Search for the cell housing the specified text and yield its [X, Y] center coordinate. 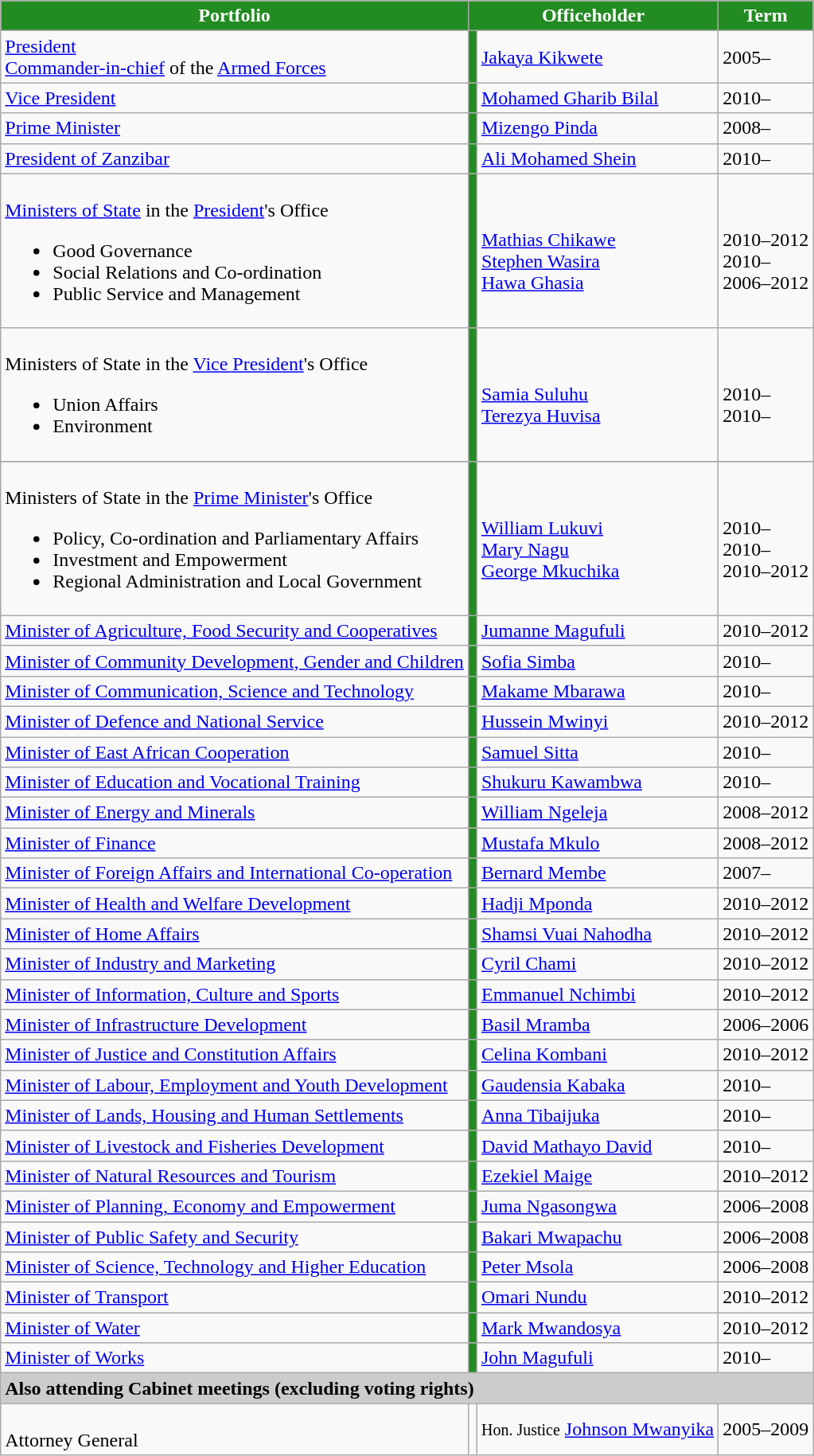
Minister of Water [235, 1328]
Mizengo Pinda [597, 128]
Term [765, 16]
Anna Tibaijuka [597, 1115]
Minister of Planning, Economy and Empowerment [235, 1206]
Minister of Labour, Employment and Youth Development [235, 1085]
2010– 2010– 2010–2012 [765, 538]
Minister of Education and Vocational Training [235, 783]
Minister of Agriculture, Food Security and Cooperatives [235, 630]
Samia Suluhu Terezya Huvisa [597, 395]
Shamsi Vuai Nahodha [597, 934]
John Magufuli [597, 1358]
Minister of Health and Welfare Development [235, 904]
President of Zanzibar [235, 158]
Hussein Mwinyi [597, 721]
Bakari Mwapachu [597, 1236]
Emmanuel Nchimbi [597, 994]
Jakaya Kikwete [597, 57]
Officeholder [593, 16]
Minister of Justice and Constitution Affairs [235, 1055]
William Ngeleja [597, 813]
Mark Mwandosya [597, 1328]
Celina Kombani [597, 1055]
Hadji Mponda [597, 904]
Minister of Information, Culture and Sports [235, 994]
Minister of Home Affairs [235, 934]
Cyril Chami [597, 964]
Bernard Membe [597, 873]
Mohamed Gharib Bilal [597, 98]
2008– [765, 128]
2010– 2010– [765, 395]
Makame Mbarawa [597, 691]
Minister of Community Development, Gender and Children [235, 661]
Minister of Science, Technology and Higher Education [235, 1267]
Minister of Lands, Housing and Human Settlements [235, 1115]
2005– [765, 57]
Omari Nundu [597, 1298]
2007– [765, 873]
2010–2012 2010– 2006–2012 [765, 251]
Juma Ngasongwa [597, 1206]
2005–2009 [765, 1430]
Attorney General [235, 1430]
Peter Msola [597, 1267]
Minister of Infrastructure Development [235, 1025]
David Mathayo David [597, 1146]
Minister of Works [235, 1358]
Minister of Natural Resources and Tourism [235, 1176]
Hon. Justice Johnson Mwanyika [597, 1430]
Minister of Communication, Science and Technology [235, 691]
Minister of East African Cooperation [235, 752]
Mathias Chikawe Stephen Wasira Hawa Ghasia [597, 251]
Basil Mramba [597, 1025]
Jumanne Magufuli [597, 630]
Portfolio [235, 16]
Minister of Finance [235, 843]
Ministers of State in the President's OfficeGood GovernanceSocial Relations and Co-ordinationPublic Service and Management [235, 251]
Prime Minister [235, 128]
Minister of Public Safety and Security [235, 1236]
PresidentCommander-in-chief of the Armed Forces [235, 57]
Ezekiel Maige [597, 1176]
Also attending Cabinet meetings (excluding voting rights) [407, 1388]
Minister of Foreign Affairs and International Co-operation [235, 873]
William Lukuvi Mary Nagu George Mkuchika [597, 538]
Ministers of State in the Vice President's OfficeUnion AffairsEnvironment [235, 395]
2006–2006 [765, 1025]
Sofia Simba [597, 661]
Minister of Defence and National Service [235, 721]
Samuel Sitta [597, 752]
Vice President [235, 98]
Minister of Livestock and Fisheries Development [235, 1146]
Ali Mohamed Shein [597, 158]
Shukuru Kawambwa [597, 783]
Minister of Transport [235, 1298]
Gaudensia Kabaka [597, 1085]
Minister of Energy and Minerals [235, 813]
Mustafa Mkulo [597, 843]
Minister of Industry and Marketing [235, 964]
